Scan for the cell matching the given text and deliver its [x, y] coordinate at center. 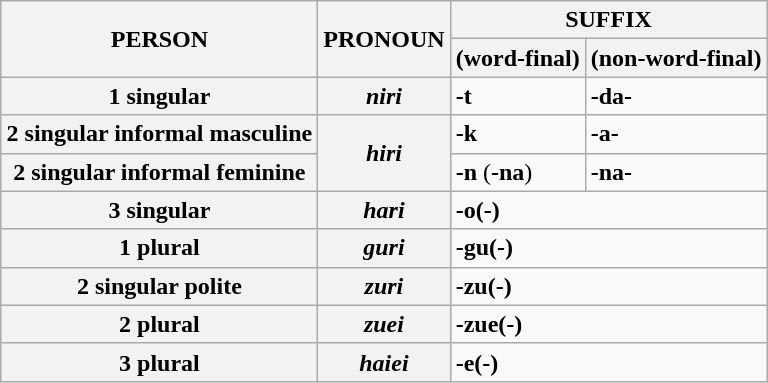
-a- [676, 134]
-t [518, 96]
haiei [384, 362]
3 singular [160, 210]
1 plural [160, 248]
zuri [384, 286]
PRONOUN [384, 39]
-k [518, 134]
hari [384, 210]
-da- [676, 96]
hiri [384, 153]
3 plural [160, 362]
-zue(-) [608, 324]
guri [384, 248]
2 singular informal feminine [160, 172]
2 singular informal masculine [160, 134]
(word-final) [518, 58]
2 plural [160, 324]
zuei [384, 324]
2 singular polite [160, 286]
1 singular [160, 96]
SUFFIX [608, 20]
-n (-na) [518, 172]
-e(-) [608, 362]
(non-word-final) [676, 58]
PERSON [160, 39]
-gu(-) [608, 248]
-na- [676, 172]
-o(-) [608, 210]
-zu(-) [608, 286]
niri [384, 96]
